Identify which cell holds the provided text, then report its [X, Y] central coordinate. 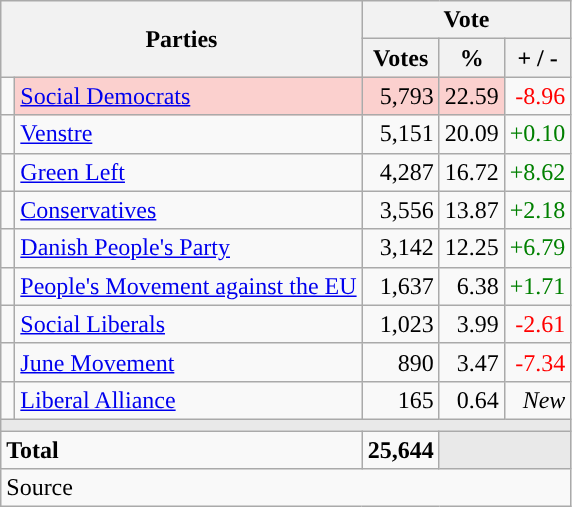
25,644 [400, 449]
Total [182, 449]
+1.71 [538, 286]
12.25 [472, 248]
Green Left [188, 172]
13.87 [472, 210]
3.99 [472, 324]
People's Movement against the EU [188, 286]
Social Democrats [188, 96]
4,287 [400, 172]
Source [286, 488]
3,142 [400, 248]
16.72 [472, 172]
0.64 [472, 400]
New [538, 400]
22.59 [472, 96]
20.09 [472, 134]
1,023 [400, 324]
Venstre [188, 134]
-2.61 [538, 324]
3,556 [400, 210]
5,793 [400, 96]
Votes [400, 58]
5,151 [400, 134]
Social Liberals [188, 324]
890 [400, 362]
+0.10 [538, 134]
1,637 [400, 286]
3.47 [472, 362]
165 [400, 400]
-8.96 [538, 96]
Parties [182, 39]
+8.62 [538, 172]
June Movement [188, 362]
Liberal Alliance [188, 400]
Vote [466, 20]
-7.34 [538, 362]
Conservatives [188, 210]
6.38 [472, 286]
% [472, 58]
+2.18 [538, 210]
Danish People's Party [188, 248]
+6.79 [538, 248]
+ / - [538, 58]
